Scan for the cell matching the given text and deliver its [X, Y] coordinate at center. 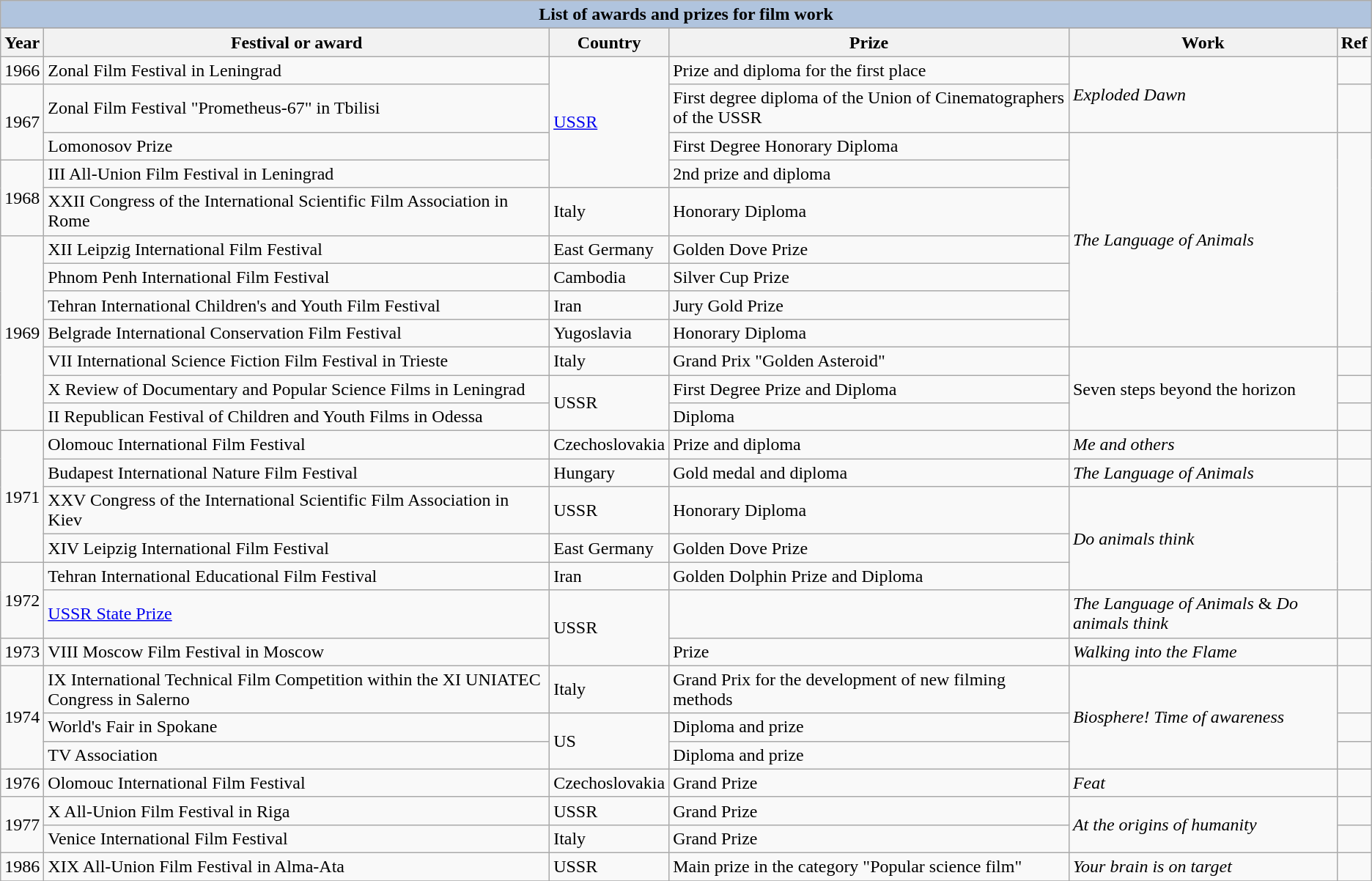
X All-Union Film Festival in Riga [297, 811]
Prize and diploma for the first place [869, 70]
USSR State Prize [297, 614]
Festival or award [297, 43]
Walking into the Flame [1203, 652]
Biosphere! Time of awareness [1203, 717]
1967 [22, 122]
VII International Science Fiction Film Festival in Trieste [297, 361]
Seven steps beyond the horizon [1203, 388]
1986 [22, 866]
1969 [22, 333]
US [610, 741]
Me and others [1203, 445]
Year [22, 43]
Country [610, 43]
Grand Prix for the development of new filming methods [869, 689]
1977 [22, 825]
Your brain is on target [1203, 866]
XII Leipzig International Film Festival [297, 249]
Feat [1203, 783]
II Republican Festival of Children and Youth Films in Odessa [297, 417]
The Language of Animals & Do animals think [1203, 614]
Lomonosov Prize [297, 146]
IX International Technical Film Competition within the XI UNIATEC Congress in Salerno [297, 689]
Tehran International Educational Film Festival [297, 576]
List of awards and prizes for film work [686, 15]
1976 [22, 783]
1966 [22, 70]
Diploma [869, 417]
TV Association [297, 755]
XIX All-Union Film Festival in Alma-Ata [297, 866]
Grand Prix "Golden Asteroid" [869, 361]
Belgrade International Conservation Film Festival [297, 333]
Tehran International Children's and Youth Film Festival [297, 305]
Jury Gold Prize [869, 305]
1972 [22, 600]
Ref [1354, 43]
X Review of Documentary and Popular Science Films in Leningrad [297, 389]
First degree diploma of the Union of Cinematographers of the USSR [869, 108]
First Degree Honorary Diploma [869, 146]
Budapest International Nature Film Festival [297, 473]
Golden Dolphin Prize and Diploma [869, 576]
Phnom Penh International Film Festival [297, 277]
XXV Congress of the International Scientific Film Association in Kiev [297, 510]
1974 [22, 717]
Yugoslavia [610, 333]
Zonal Film Festival in Leningrad [297, 70]
Zonal Film Festival "Prometheus-67" in Tbilisi [297, 108]
XIV Leipzig International Film Festival [297, 548]
Exploded Dawn [1203, 94]
Cambodia [610, 277]
Hungary [610, 473]
Prize and diploma [869, 445]
Do animals think [1203, 538]
2nd prize and diploma [869, 174]
World's Fair in Spokane [297, 727]
III All-Union Film Festival in Leningrad [297, 174]
1968 [22, 198]
At the origins of humanity [1203, 825]
XXII Congress of the International Scientific Film Association in Rome [297, 211]
Gold medal and diploma [869, 473]
1971 [22, 497]
VIII Moscow Film Festival in Moscow [297, 652]
First Degree Prize and Diploma [869, 389]
Work [1203, 43]
Main prize in the category "Popular science film" [869, 866]
Venice International Film Festival [297, 838]
Silver Cup Prize [869, 277]
1973 [22, 652]
